Identify which cell holds the provided text, then report its (X, Y) central coordinate. 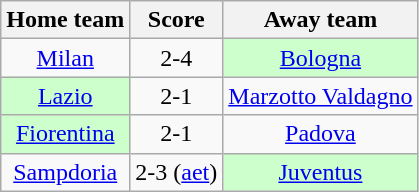
Milan (66, 58)
Away team (320, 20)
Bologna (320, 58)
Score (176, 20)
Lazio (66, 96)
Sampdoria (66, 172)
2-4 (176, 58)
Padova (320, 134)
Home team (66, 20)
Juventus (320, 172)
Marzotto Valdagno (320, 96)
2-3 (aet) (176, 172)
Fiorentina (66, 134)
